For the text-containing cell, return its midpoint in [X, Y] coordinate format. 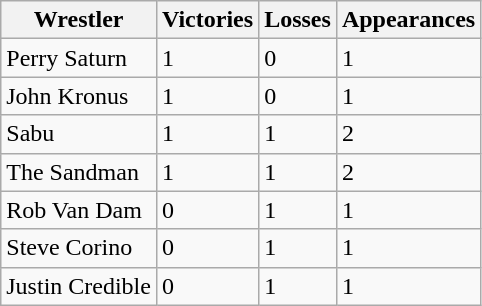
Rob Van Dam [79, 210]
Steve Corino [79, 248]
Victories [207, 20]
Sabu [79, 134]
John Kronus [79, 96]
Justin Credible [79, 286]
Wrestler [79, 20]
Perry Saturn [79, 58]
Appearances [408, 20]
The Sandman [79, 172]
Losses [298, 20]
